Locate the cell with the specified text and output its (x, y) center coordinate. 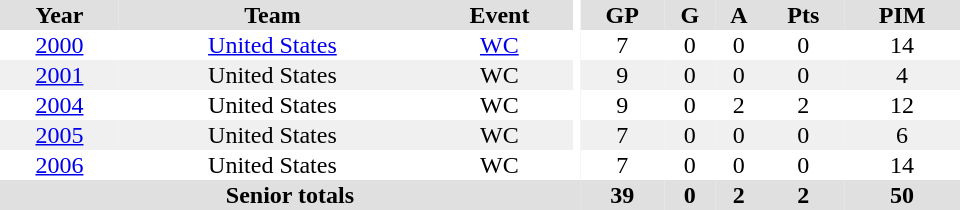
39 (622, 195)
A (738, 15)
PIM (902, 15)
2004 (60, 105)
2005 (60, 135)
Event (500, 15)
12 (902, 105)
2000 (60, 45)
G (690, 15)
2001 (60, 75)
Senior totals (290, 195)
2006 (60, 165)
Team (272, 15)
50 (902, 195)
Pts (804, 15)
6 (902, 135)
GP (622, 15)
4 (902, 75)
Year (60, 15)
